Return (X, Y) of the center of cell containing provided text 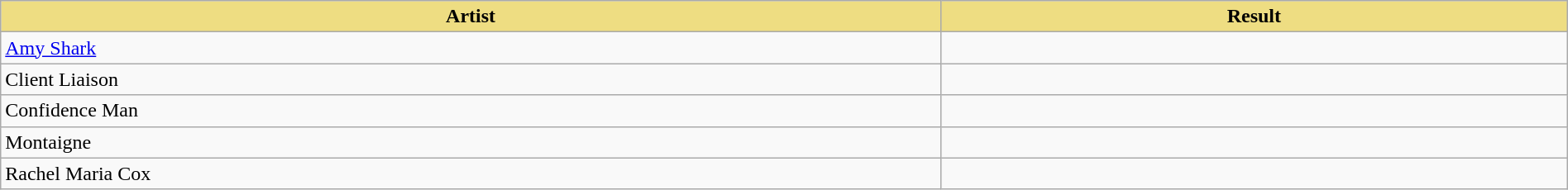
Amy Shark (471, 48)
Client Liaison (471, 79)
Montaigne (471, 142)
Confidence Man (471, 111)
Rachel Maria Cox (471, 173)
Result (1254, 17)
Artist (471, 17)
